Provide the (X, Y) coordinate of the cell's center where the given text is located.  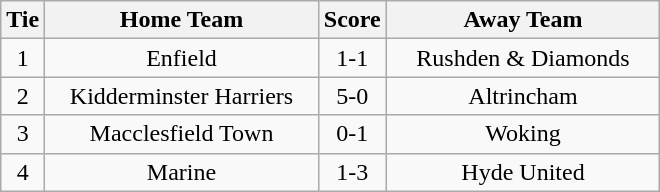
Rushden & Diamonds (523, 58)
5-0 (352, 96)
3 (23, 134)
Kidderminster Harriers (182, 96)
Woking (523, 134)
1 (23, 58)
Enfield (182, 58)
Marine (182, 172)
Score (352, 20)
Home Team (182, 20)
Tie (23, 20)
4 (23, 172)
Hyde United (523, 172)
Macclesfield Town (182, 134)
0-1 (352, 134)
Altrincham (523, 96)
2 (23, 96)
1-3 (352, 172)
1-1 (352, 58)
Away Team (523, 20)
